Output the [X, Y] coordinate of the center of the cell containing the given text.  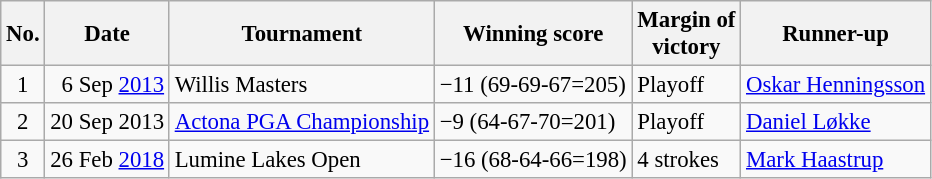
Tournament [302, 34]
26 Feb 2018 [107, 160]
Margin ofvictory [686, 34]
1 [23, 85]
−16 (68-64-66=198) [533, 160]
Daniel Løkke [836, 122]
Winning score [533, 34]
Lumine Lakes Open [302, 160]
Actona PGA Championship [302, 122]
−11 (69-69-67=205) [533, 85]
−9 (64-67-70=201) [533, 122]
Runner-up [836, 34]
4 strokes [686, 160]
No. [23, 34]
2 [23, 122]
6 Sep 2013 [107, 85]
20 Sep 2013 [107, 122]
Date [107, 34]
3 [23, 160]
Mark Haastrup [836, 160]
Willis Masters [302, 85]
Oskar Henningsson [836, 85]
